Return the (x, y) coordinate for the center point of the cell that contains the specified text.  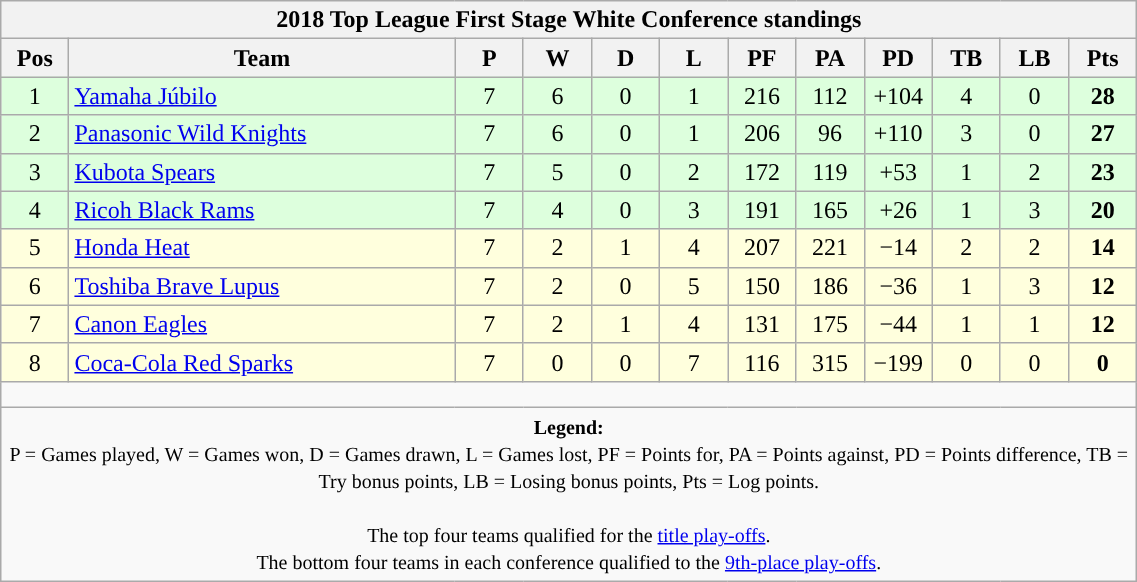
175 (830, 324)
27 (1103, 134)
186 (830, 286)
D (625, 58)
Yamaha Júbilo (262, 96)
−199 (898, 362)
PF (762, 58)
LB (1034, 58)
172 (762, 172)
191 (762, 210)
+26 (898, 210)
14 (1103, 248)
165 (830, 210)
20 (1103, 210)
PD (898, 58)
−36 (898, 286)
96 (830, 134)
216 (762, 96)
+104 (898, 96)
207 (762, 248)
Honda Heat (262, 248)
131 (762, 324)
Pos (35, 58)
206 (762, 134)
150 (762, 286)
8 (35, 362)
315 (830, 362)
W (557, 58)
PA (830, 58)
+110 (898, 134)
116 (762, 362)
Coca-Cola Red Sparks (262, 362)
−14 (898, 248)
Toshiba Brave Lupus (262, 286)
Canon Eagles (262, 324)
TB (966, 58)
221 (830, 248)
119 (830, 172)
+53 (898, 172)
Pts (1103, 58)
−44 (898, 324)
Kubota Spears (262, 172)
Ricoh Black Rams (262, 210)
P (489, 58)
L (694, 58)
Team (262, 58)
2018 Top League First Stage White Conference standings (569, 20)
23 (1103, 172)
Panasonic Wild Knights (262, 134)
28 (1103, 96)
112 (830, 96)
